Pinpoint the cell where the given text exists, returning its [x, y] midpoint coordinate. 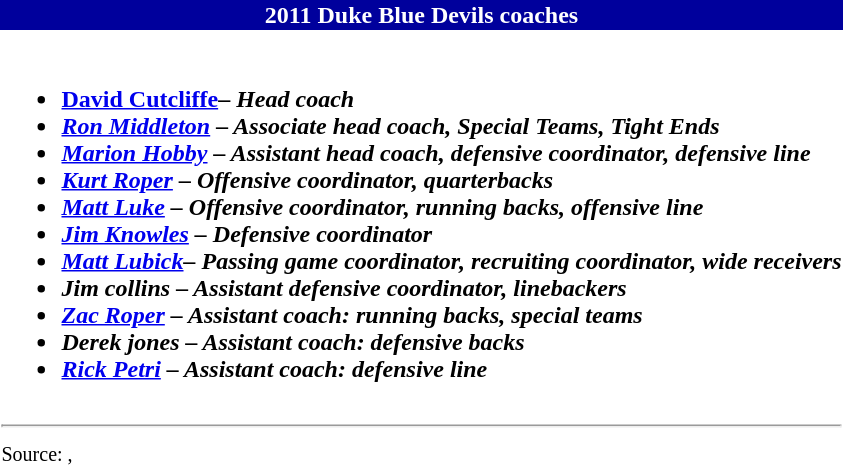
2011 Duke Blue Devils coaches [422, 15]
